Scan for the cell matching the given text and deliver its [x, y] coordinate at center. 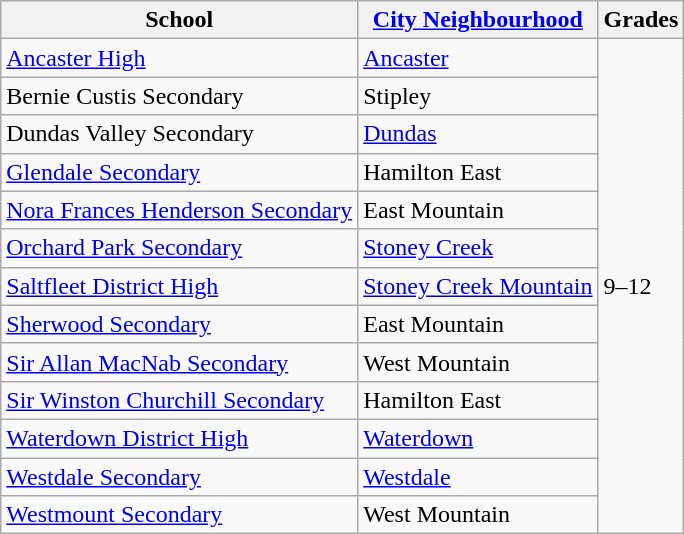
City Neighbourhood [478, 20]
Ancaster [478, 58]
Glendale Secondary [180, 172]
Westdale [478, 477]
Saltfleet District High [180, 286]
Stoney Creek [478, 248]
Sir Allan MacNab Secondary [180, 362]
Westmount Secondary [180, 515]
Orchard Park Secondary [180, 248]
Sir Winston Churchill Secondary [180, 400]
Stoney Creek Mountain [478, 286]
Waterdown District High [180, 438]
School [180, 20]
9–12 [641, 286]
Grades [641, 20]
Sherwood Secondary [180, 324]
Westdale Secondary [180, 477]
Stipley [478, 96]
Ancaster High [180, 58]
Dundas [478, 134]
Waterdown [478, 438]
Nora Frances Henderson Secondary [180, 210]
Dundas Valley Secondary [180, 134]
Bernie Custis Secondary [180, 96]
